Output the (X, Y) coordinate of the center of the cell containing the given text.  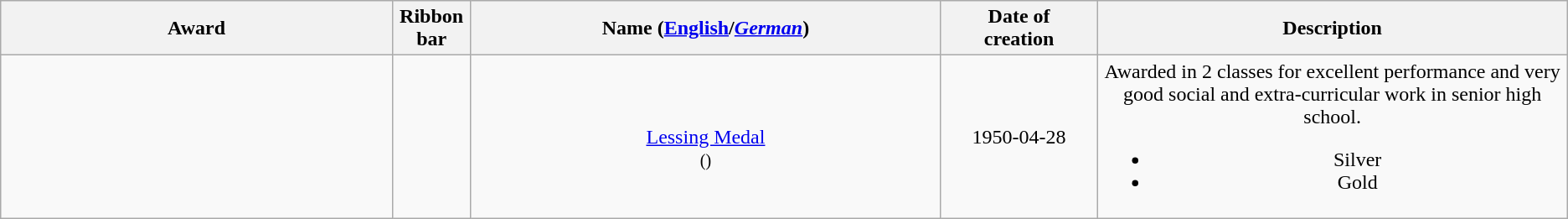
Ribbonbar (431, 29)
Description (1332, 29)
1950-04-28 (1019, 137)
Awarded in 2 classes for excellent performance and very good social and extra-curricular work in senior high school.SilverGold (1332, 137)
Date ofcreation (1019, 29)
Name (English/German) (705, 29)
Lessing Medal() (705, 137)
Award (197, 29)
